Extract the [X, Y] coordinate from the center of the cell holding the provided text.  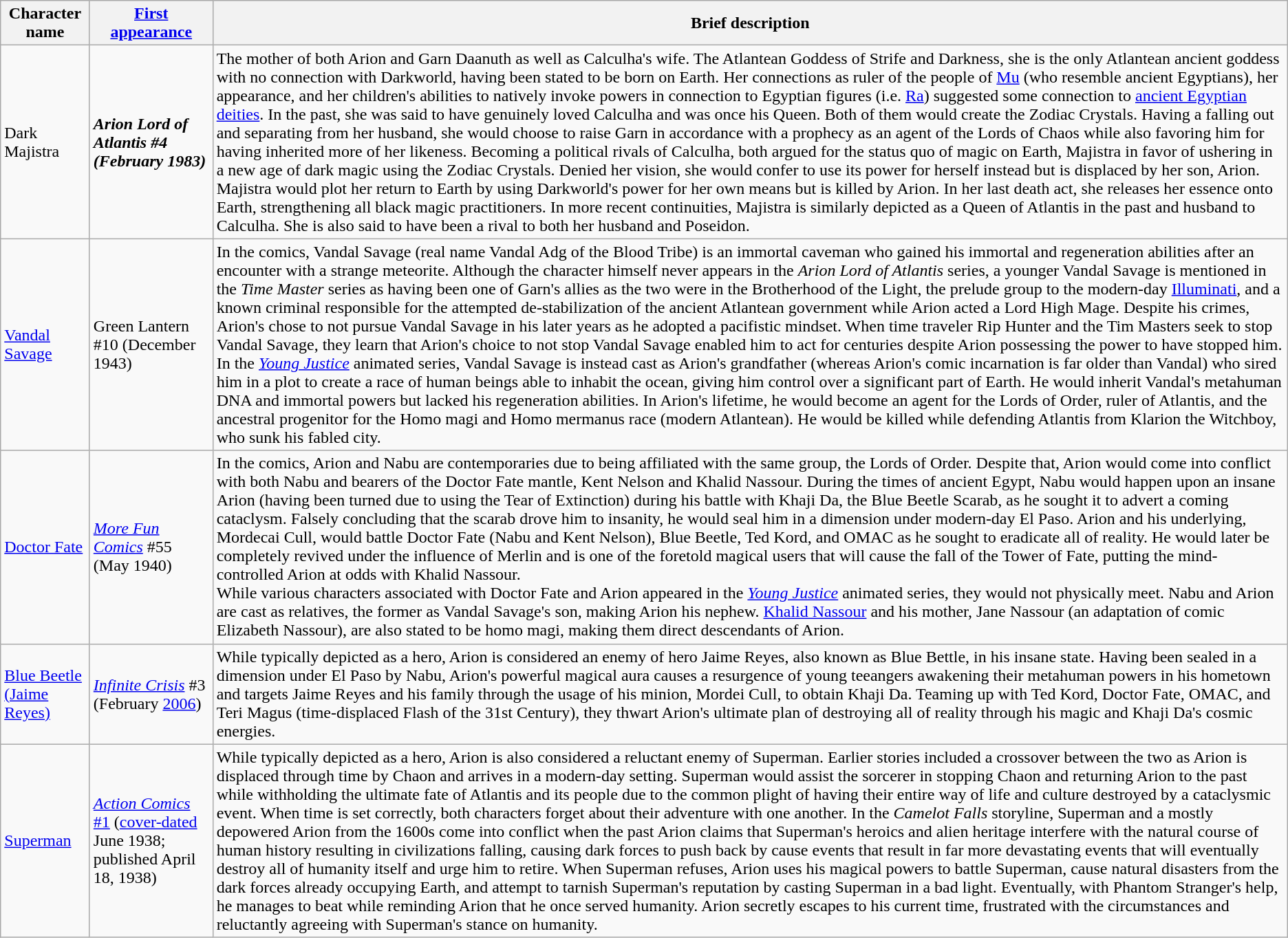
Infinite Crisis #3 (February 2006) [151, 694]
Superman [45, 840]
Blue Beetle (Jaime Reyes) [45, 694]
More Fun Comics #55 (May 1940) [151, 547]
Vandal Savage [45, 345]
Green Lantern #10 (December 1943) [151, 345]
Doctor Fate [45, 547]
First appearance [151, 23]
Character name [45, 23]
Arion Lord of Atlantis #4 (February 1983) [151, 142]
Action Comics #1 (cover-dated June 1938; published April 18, 1938) [151, 840]
Brief description [750, 23]
Dark Majistra [45, 142]
